Pinpoint the cell where the given text exists, returning its [X, Y] midpoint coordinate. 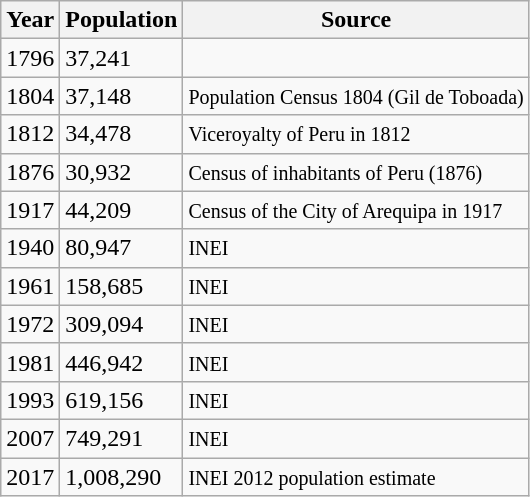
1993 [30, 400]
80,947 [122, 248]
749,291 [122, 438]
1917 [30, 210]
37,148 [122, 96]
1972 [30, 324]
1796 [30, 58]
1812 [30, 134]
619,156 [122, 400]
1940 [30, 248]
Year [30, 20]
Census of inhabitants of Peru (1876) [356, 172]
Census of the City of Arequipa in 1917 [356, 210]
1876 [30, 172]
30,932 [122, 172]
44,209 [122, 210]
158,685 [122, 286]
INEI 2012 population estimate [356, 477]
309,094 [122, 324]
1961 [30, 286]
Population [122, 20]
2017 [30, 477]
Population Census 1804 (Gil de Toboada) [356, 96]
37,241 [122, 58]
1804 [30, 96]
Viceroyalty of Peru in 1812 [356, 134]
Source [356, 20]
1981 [30, 362]
34,478 [122, 134]
446,942 [122, 362]
2007 [30, 438]
1,008,290 [122, 477]
